Determine the (X, Y) coordinate at the center of the cell enclosing the given text.  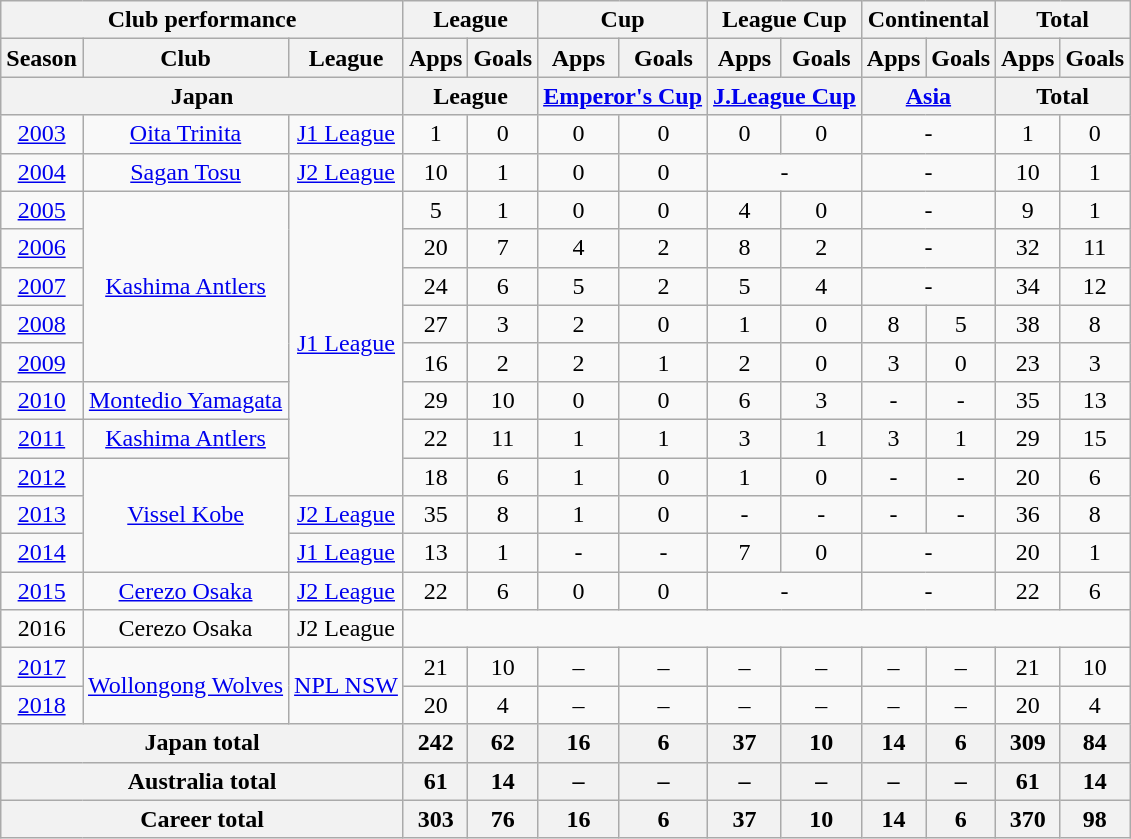
242 (435, 743)
Continental (928, 20)
76 (503, 819)
Emperor's Cup (623, 96)
Club (185, 58)
309 (1028, 743)
Australia total (202, 781)
38 (1028, 324)
2012 (42, 477)
2008 (42, 324)
84 (1095, 743)
Sagan Tosu (185, 172)
2013 (42, 515)
303 (435, 819)
J.League Cup (785, 96)
2015 (42, 591)
24 (435, 286)
Montedio Yamagata (185, 400)
15 (1095, 438)
2006 (42, 248)
2009 (42, 362)
2005 (42, 210)
32 (1028, 248)
2017 (42, 667)
2016 (42, 629)
2014 (42, 553)
League Cup (785, 20)
9 (1028, 210)
27 (435, 324)
Japan total (202, 743)
Season (42, 58)
Career total (202, 819)
2018 (42, 705)
370 (1028, 819)
Oita Trinita (185, 134)
2011 (42, 438)
2004 (42, 172)
Cup (623, 20)
Japan (202, 96)
62 (503, 743)
18 (435, 477)
34 (1028, 286)
12 (1095, 286)
2010 (42, 400)
98 (1095, 819)
NPL NSW (346, 686)
36 (1028, 515)
Club performance (202, 20)
2007 (42, 286)
Vissel Kobe (185, 515)
23 (1028, 362)
2003 (42, 134)
Asia (928, 96)
Wollongong Wolves (185, 686)
